Detect which cell encompasses the target text, then output its [x, y] center coordinate. 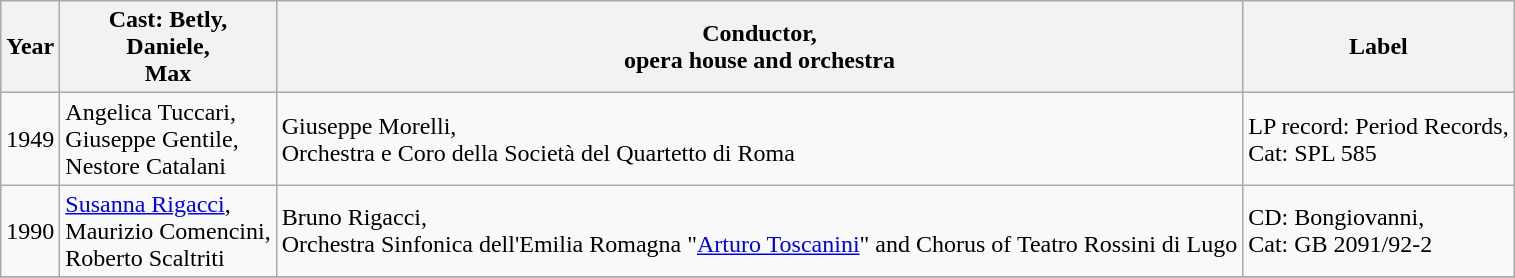
CD: Bongiovanni,Cat: GB 2091/92-2 [1378, 231]
1949 [30, 139]
Giuseppe Morelli,Orchestra e Coro della Società del Quartetto di Roma [760, 139]
Angelica Tuccari,Giuseppe Gentile,Nestore Catalani [168, 139]
Year [30, 47]
LP record: Period Records,Cat: SPL 585 [1378, 139]
Label [1378, 47]
Cast: Betly,Daniele,Max [168, 47]
Susanna Rigacci,Maurizio Comencini,Roberto Scaltriti [168, 231]
Conductor,opera house and orchestra [760, 47]
1990 [30, 231]
Bruno Rigacci,Orchestra Sinfonica dell'Emilia Romagna "Arturo Toscanini" and Chorus of Teatro Rossini di Lugo [760, 231]
